Pinpoint the cell where the given text exists, returning its [x, y] midpoint coordinate. 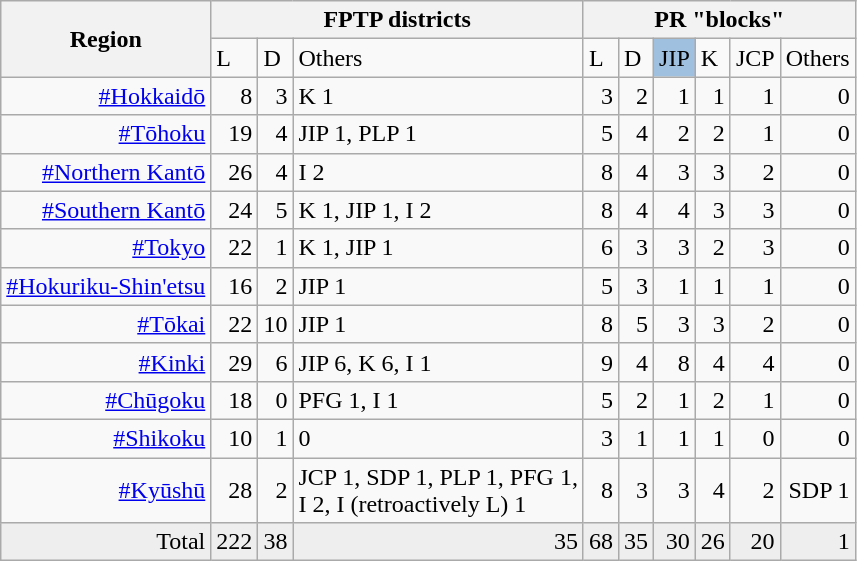
#Southern Kantō [106, 210]
SDP 1 [818, 490]
18 [234, 400]
I 2 [438, 172]
24 [234, 210]
#Tōhoku [106, 134]
#Hokuriku-Shin'etsu [106, 286]
#Chūgoku [106, 400]
Region [106, 39]
FPTP districts [398, 20]
PFG 1, I 1 [438, 400]
#Northern Kantō [106, 172]
16 [234, 286]
#Shikoku [106, 438]
19 [234, 134]
#Kinki [106, 362]
#Tōkai [106, 324]
JIP [675, 58]
68 [600, 542]
38 [276, 542]
JCP [755, 58]
#Hokkaidō [106, 96]
28 [234, 490]
K 1 [438, 96]
29 [234, 362]
#Tokyo [106, 248]
K [712, 58]
#Kyūshū [106, 490]
JIP 6, K 6, I 1 [438, 362]
20 [755, 542]
9 [600, 362]
PR "blocks" [719, 20]
30 [675, 542]
JCP 1, SDP 1, PLP 1, PFG 1,I 2, I (retroactively L) 1 [438, 490]
K 1, JIP 1, I 2 [438, 210]
222 [234, 542]
Total [106, 542]
K 1, JIP 1 [438, 248]
JIP 1, PLP 1 [438, 134]
